Identify which cell holds the provided text, then report its [x, y] central coordinate. 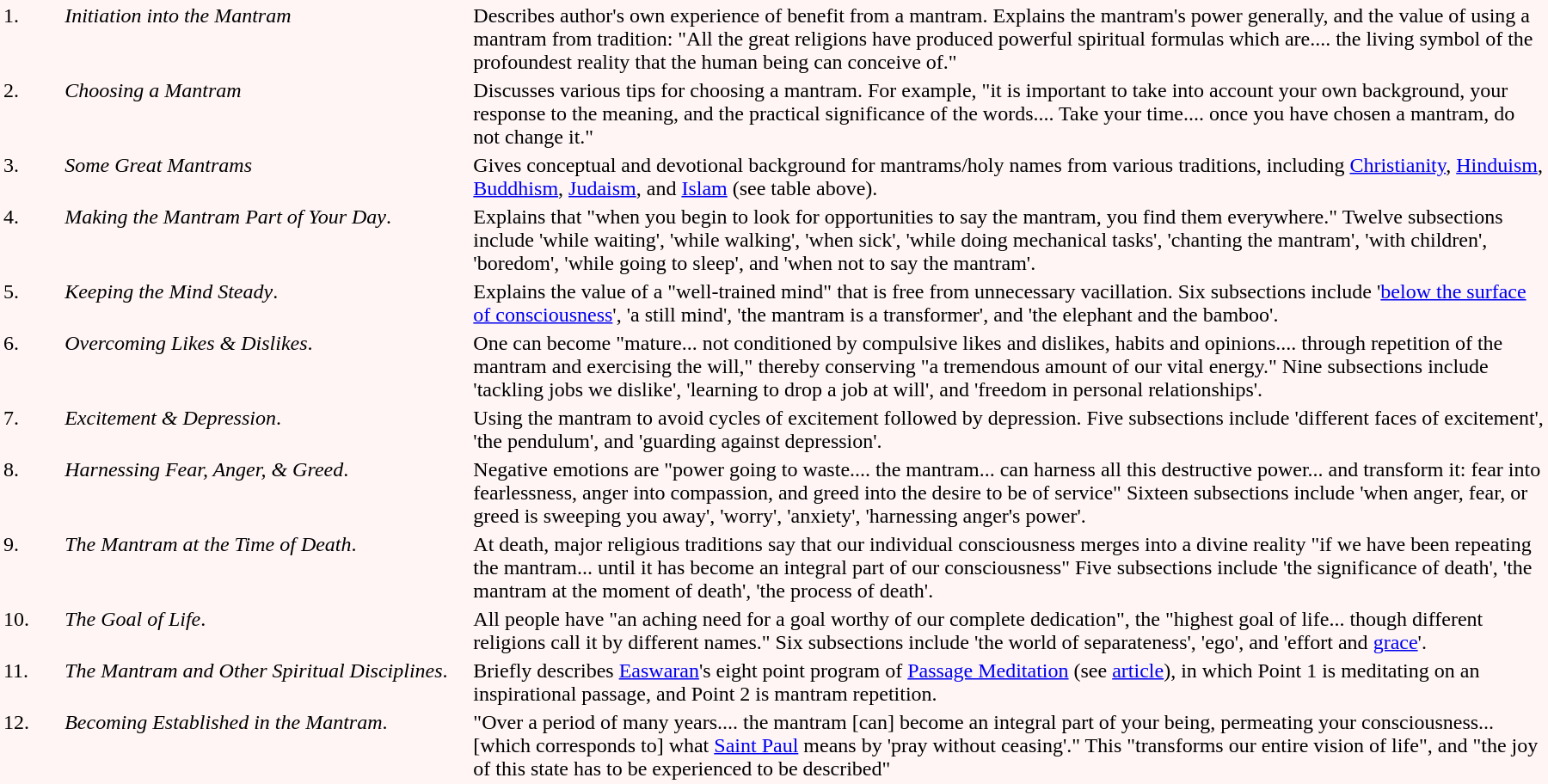
The Goal of Life. [267, 631]
Harnessing Fear, Anger, & Greed. [267, 493]
4. [31, 240]
7. [31, 430]
Initiation into the Mantram [267, 39]
Becoming Established in the Mantram. [267, 745]
Making the Mantram Part of Your Day. [267, 240]
Overcoming Likes & Dislikes. [267, 366]
Excitement & Depression. [267, 430]
The Mantram and Other Spiritual Disciplines. [267, 683]
Choosing a Mantram [267, 113]
Some Great Mantrams [267, 177]
6. [31, 366]
8. [31, 493]
1. [31, 39]
12. [31, 745]
5. [31, 303]
The Mantram at the Time of Death. [267, 567]
11. [31, 683]
10. [31, 631]
9. [31, 567]
Keeping the Mind Steady. [267, 303]
2. [31, 113]
3. [31, 177]
